For the text-containing cell, return its midpoint in [X, Y] coordinate format. 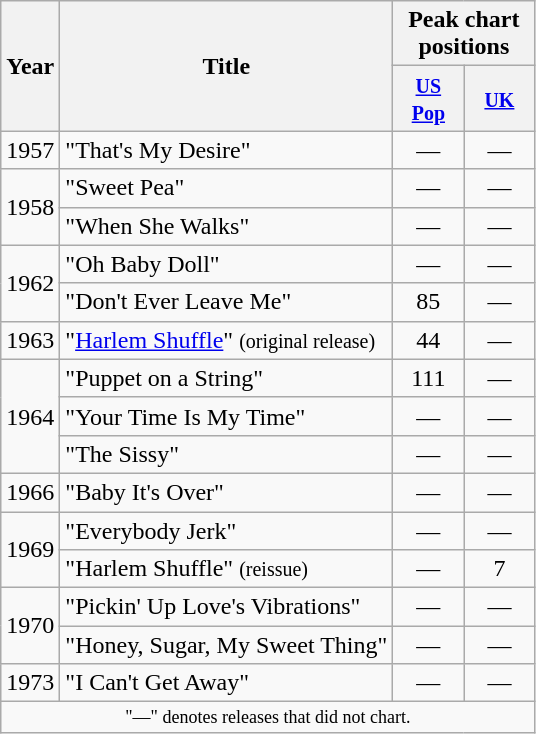
Year [30, 66]
85 [428, 302]
"Baby It's Over" [226, 492]
"When She Walks" [226, 226]
"I Can't Get Away" [226, 683]
1973 [30, 683]
1964 [30, 416]
1963 [30, 340]
"That's My Desire" [226, 150]
"Don't Ever Leave Me" [226, 302]
Title [226, 66]
US Pop [428, 98]
7 [500, 569]
1966 [30, 492]
"Your Time Is My Time" [226, 416]
"Oh Baby Doll" [226, 264]
1958 [30, 207]
"Honey, Sugar, My Sweet Thing" [226, 645]
111 [428, 378]
"The Sissy" [226, 454]
"Everybody Jerk" [226, 531]
1970 [30, 626]
"—" denotes releases that did not chart. [268, 718]
1962 [30, 283]
"Pickin' Up Love's Vibrations" [226, 607]
1969 [30, 550]
"Harlem Shuffle" (reissue) [226, 569]
"Puppet on a String" [226, 378]
UK [500, 98]
44 [428, 340]
"Harlem Shuffle" (original release) [226, 340]
1957 [30, 150]
Peak chart positions [464, 34]
"Sweet Pea" [226, 188]
